For the text-containing cell, return its midpoint in [X, Y] coordinate format. 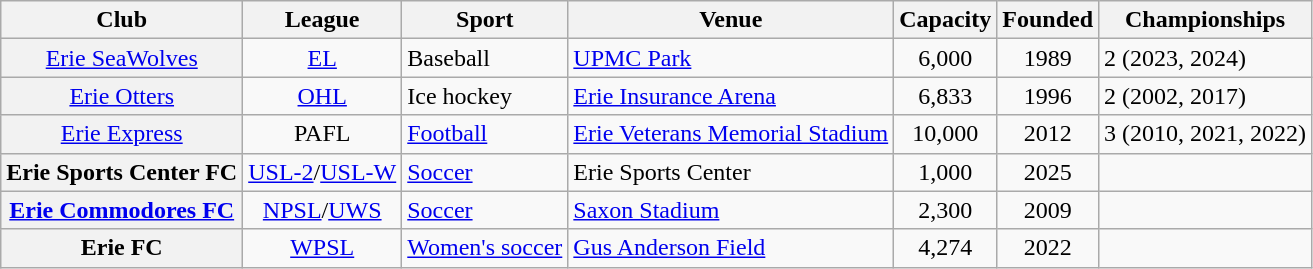
Club [122, 20]
PAFL [322, 134]
Sport [485, 20]
Women's soccer [485, 248]
Founded [1048, 20]
Erie Express [122, 134]
Ice hockey [485, 96]
Erie SeaWolves [122, 58]
EL [322, 58]
NPSL/UWS [322, 210]
1996 [1048, 96]
Venue [731, 20]
Gus Anderson Field [731, 248]
UPMC Park [731, 58]
Erie Insurance Arena [731, 96]
2012 [1048, 134]
Erie Commodores FC [122, 210]
1,000 [946, 172]
Erie Sports Center [731, 172]
2025 [1048, 172]
OHL [322, 96]
2,300 [946, 210]
10,000 [946, 134]
4,274 [946, 248]
Saxon Stadium [731, 210]
Capacity [946, 20]
Baseball [485, 58]
6,833 [946, 96]
USL-2/USL-W [322, 172]
Championships [1206, 20]
Erie FC [122, 248]
2022 [1048, 248]
Erie Sports Center FC [122, 172]
2 (2023, 2024) [1206, 58]
6,000 [946, 58]
Erie Otters [122, 96]
3 (2010, 2021, 2022) [1206, 134]
Erie Veterans Memorial Stadium [731, 134]
Football [485, 134]
League [322, 20]
2 (2002, 2017) [1206, 96]
1989 [1048, 58]
WPSL [322, 248]
2009 [1048, 210]
